Identify which cell holds the provided text, then report its (X, Y) central coordinate. 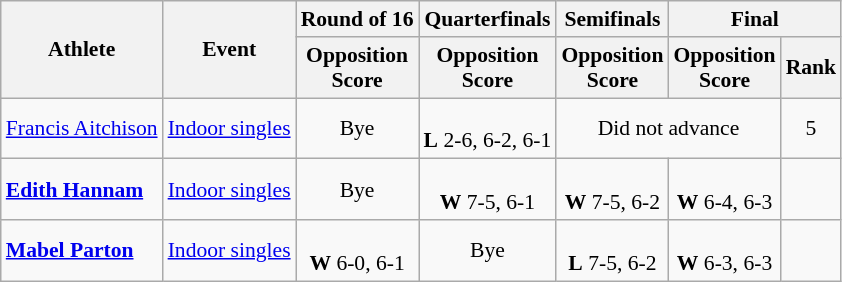
Edith Hannam (82, 190)
Mabel Parton (82, 250)
Athlete (82, 50)
Semifinals (612, 19)
Quarterfinals (488, 19)
W 6-3, 6-3 (724, 250)
L 7-5, 6-2 (612, 250)
Rank (812, 68)
Francis Aitchison (82, 128)
W 6-4, 6-3 (724, 190)
W 7-5, 6-2 (612, 190)
Did not advance (668, 128)
W 7-5, 6-1 (488, 190)
Final (754, 19)
Round of 16 (358, 19)
W 6-0, 6-1 (358, 250)
L 2-6, 6-2, 6-1 (488, 128)
Event (230, 50)
5 (812, 128)
